Search for the cell housing the specified text and yield its [X, Y] center coordinate. 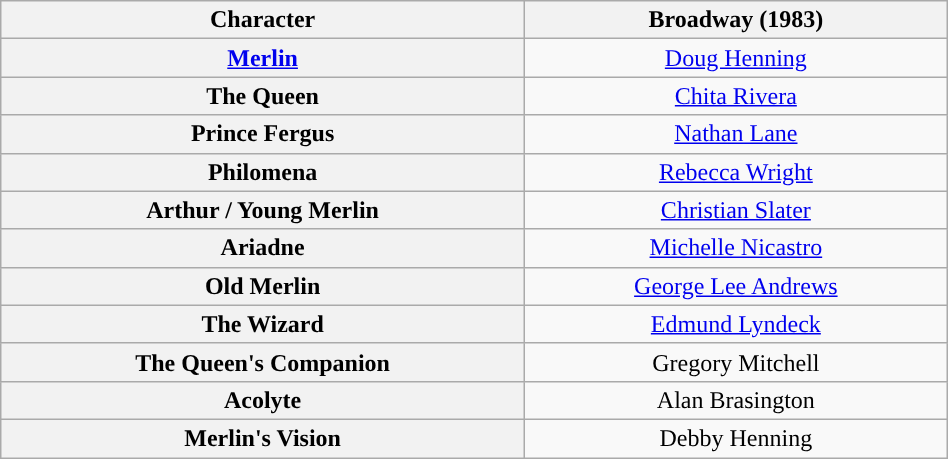
Alan Brasington [736, 400]
Merlin [263, 58]
Christian Slater [736, 210]
The Queen [263, 96]
Edmund Lyndeck [736, 324]
Prince Fergus [263, 134]
Merlin's Vision [263, 438]
Chita Rivera [736, 96]
George Lee Andrews [736, 286]
Character [263, 20]
Philomena [263, 172]
Gregory Mitchell [736, 362]
Acolyte [263, 400]
The Wizard [263, 324]
Broadway (1983) [736, 20]
Rebecca Wright [736, 172]
Nathan Lane [736, 134]
Debby Henning [736, 438]
The Queen's Companion [263, 362]
Doug Henning [736, 58]
Michelle Nicastro [736, 248]
Arthur / Young Merlin [263, 210]
Old Merlin [263, 286]
Ariadne [263, 248]
